Search for the cell housing the specified text and yield its (X, Y) center coordinate. 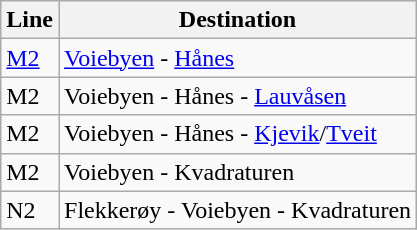
Voiebyen - Hånes - Lauvåsen (237, 96)
Line (30, 20)
Voiebyen - Hånes - Kjevik/Tveit (237, 134)
Voiebyen - Kvadraturen (237, 172)
N2 (30, 210)
Destination (237, 20)
Flekkerøy - Voiebyen - Kvadraturen (237, 210)
Voiebyen - Hånes (237, 58)
